Identify which cell holds the provided text, then report its [x, y] central coordinate. 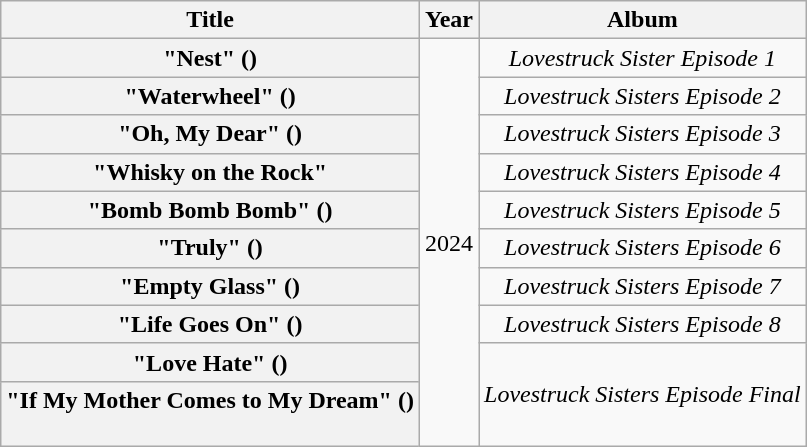
Lovestruck Sisters Episode 6 [643, 248]
"Oh, My Dear" () [210, 134]
Lovestruck Sisters Episode 2 [643, 96]
"Bomb Bomb Bomb" () [210, 210]
"If My Mother Comes to My Dream" () [210, 414]
Lovestruck Sisters Episode 8 [643, 324]
"Waterwheel" () [210, 96]
Lovestruck Sisters Episode 7 [643, 286]
"Truly" () [210, 248]
"Love Hate" () [210, 362]
2024 [448, 243]
"Whisky on the Rock" [210, 172]
"Empty Glass" () [210, 286]
Lovestruck Sisters Episode 5 [643, 210]
Title [210, 20]
Lovestruck Sisters Episode Final [643, 394]
"Life Goes On" () [210, 324]
Lovestruck Sisters Episode 3 [643, 134]
"Nest" () [210, 58]
Year [448, 20]
Album [643, 20]
Lovestruck Sister Episode 1 [643, 58]
Lovestruck Sisters Episode 4 [643, 172]
